Search for the cell housing the specified text and yield its [x, y] center coordinate. 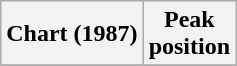
Chart (1987) [72, 34]
Peakposition [189, 34]
